From the cell containing the given text, extract its center point as (x, y) coordinate. 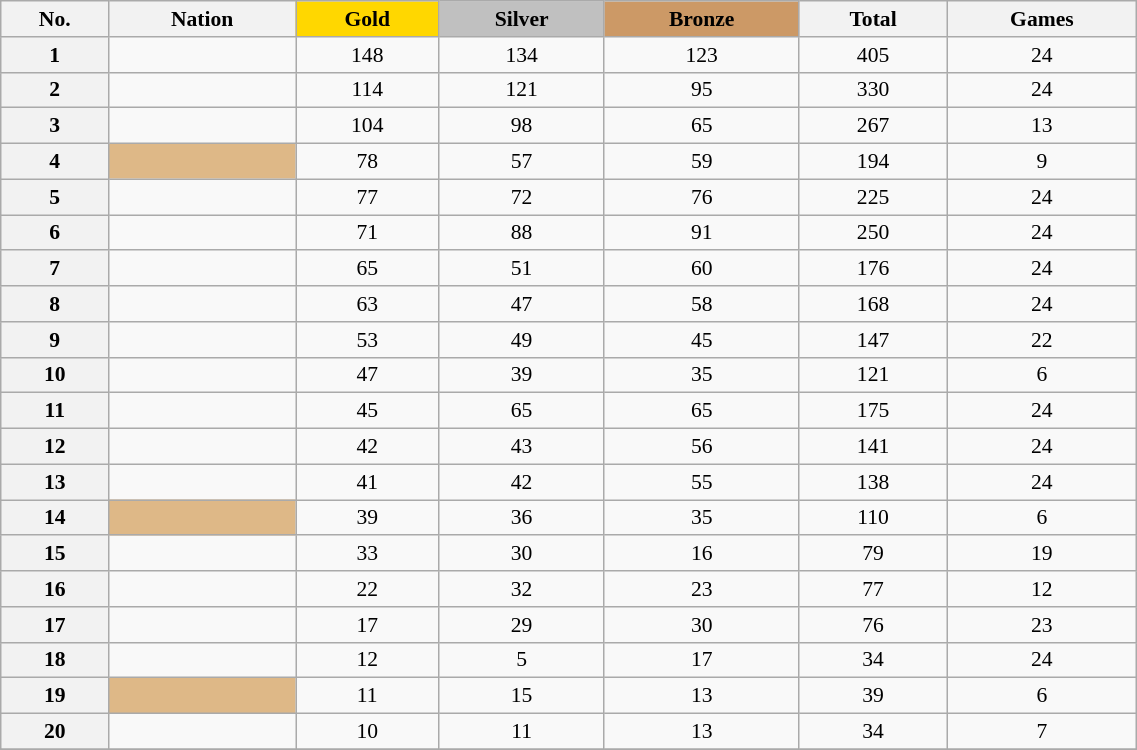
63 (368, 304)
72 (522, 197)
3 (55, 126)
32 (522, 589)
225 (873, 197)
330 (873, 90)
141 (873, 447)
36 (522, 518)
71 (368, 233)
138 (873, 482)
53 (368, 340)
2 (55, 90)
175 (873, 411)
110 (873, 518)
168 (873, 304)
Silver (522, 19)
Total (873, 19)
176 (873, 269)
Gold (368, 19)
33 (368, 554)
114 (368, 90)
123 (702, 55)
250 (873, 233)
134 (522, 55)
55 (702, 482)
41 (368, 482)
58 (702, 304)
78 (368, 162)
Bronze (702, 19)
104 (368, 126)
194 (873, 162)
49 (522, 340)
147 (873, 340)
56 (702, 447)
148 (368, 55)
51 (522, 269)
91 (702, 233)
8 (55, 304)
59 (702, 162)
14 (55, 518)
20 (55, 732)
No. (55, 19)
43 (522, 447)
60 (702, 269)
Nation (202, 19)
29 (522, 625)
Games (1042, 19)
4 (55, 162)
405 (873, 55)
1 (55, 55)
98 (522, 126)
95 (702, 90)
267 (873, 126)
18 (55, 660)
57 (522, 162)
88 (522, 233)
79 (873, 554)
